Find where the given text appears and provide that cell's center as [X, Y] coordinate. 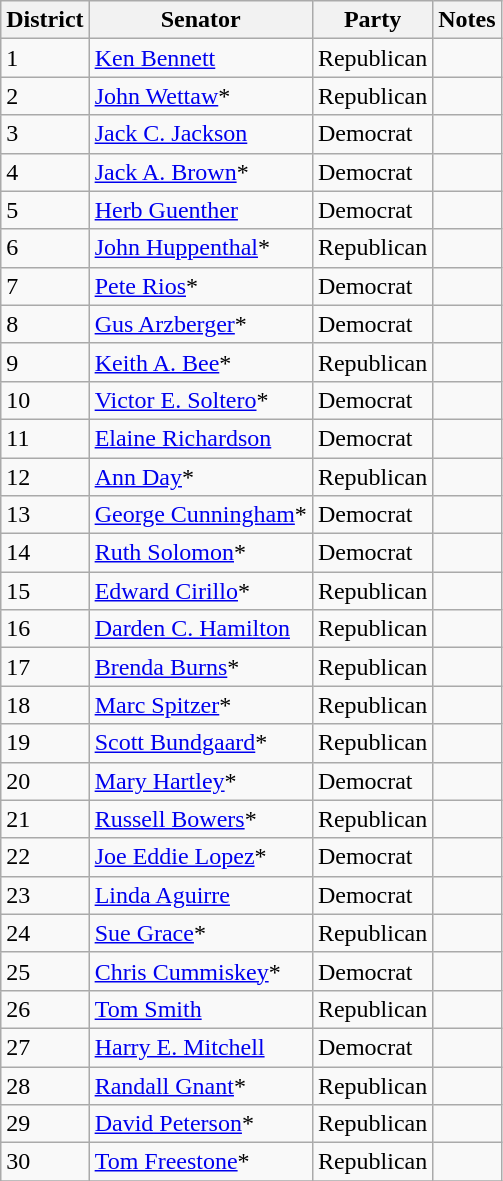
21 [45, 819]
Jack A. Brown* [200, 172]
19 [45, 743]
Pete Rios* [200, 286]
28 [45, 1085]
Harry E. Mitchell [200, 1047]
15 [45, 591]
17 [45, 667]
8 [45, 324]
11 [45, 438]
13 [45, 515]
Brenda Burns* [200, 667]
District [45, 20]
Tom Smith [200, 1009]
Sue Grace* [200, 933]
20 [45, 781]
Elaine Richardson [200, 438]
Keith A. Bee* [200, 362]
26 [45, 1009]
10 [45, 400]
Notes [467, 20]
6 [45, 248]
30 [45, 1162]
Linda Aguirre [200, 895]
Joe Eddie Lopez* [200, 857]
12 [45, 477]
Jack C. Jackson [200, 134]
23 [45, 895]
Tom Freestone* [200, 1162]
Victor E. Soltero* [200, 400]
Herb Guenther [200, 210]
Gus Arzberger* [200, 324]
9 [45, 362]
Senator [200, 20]
Ann Day* [200, 477]
John Huppenthal* [200, 248]
7 [45, 286]
29 [45, 1124]
25 [45, 971]
Marc Spitzer* [200, 705]
Ken Bennett [200, 58]
3 [45, 134]
14 [45, 553]
22 [45, 857]
Ruth Solomon* [200, 553]
John Wettaw* [200, 96]
2 [45, 96]
16 [45, 629]
Randall Gnant* [200, 1085]
4 [45, 172]
Party [372, 20]
David Peterson* [200, 1124]
Russell Bowers* [200, 819]
George Cunningham* [200, 515]
Darden C. Hamilton [200, 629]
Scott Bundgaard* [200, 743]
27 [45, 1047]
Edward Cirillo* [200, 591]
24 [45, 933]
Chris Cummiskey* [200, 971]
18 [45, 705]
1 [45, 58]
Mary Hartley* [200, 781]
5 [45, 210]
